Extract the (x, y) coordinate from the center of the cell holding the provided text.  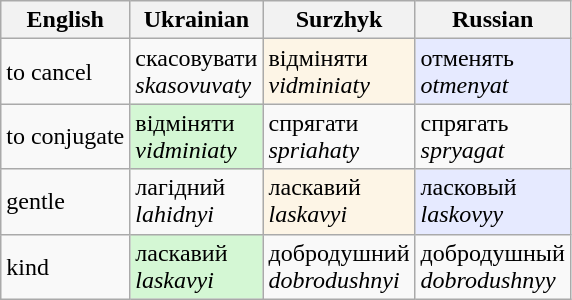
Ukrainian (196, 20)
добродушныйdobrodushnyy (492, 266)
Surzhyk (339, 20)
лагіднийlahidnyi (196, 202)
to cancel (66, 72)
спрягатиspriahaty (339, 136)
kind (66, 266)
English (66, 20)
добродушнийdobrodushnyi (339, 266)
gentle (66, 202)
to conjugate (66, 136)
спрягатьspryagat (492, 136)
Russian (492, 20)
скасовуватиskasovuvaty (196, 72)
отменятьotmenyat (492, 72)
ласковыйlaskovyy (492, 202)
